Provide the [x, y] coordinate of the cell's center where the given text is located.  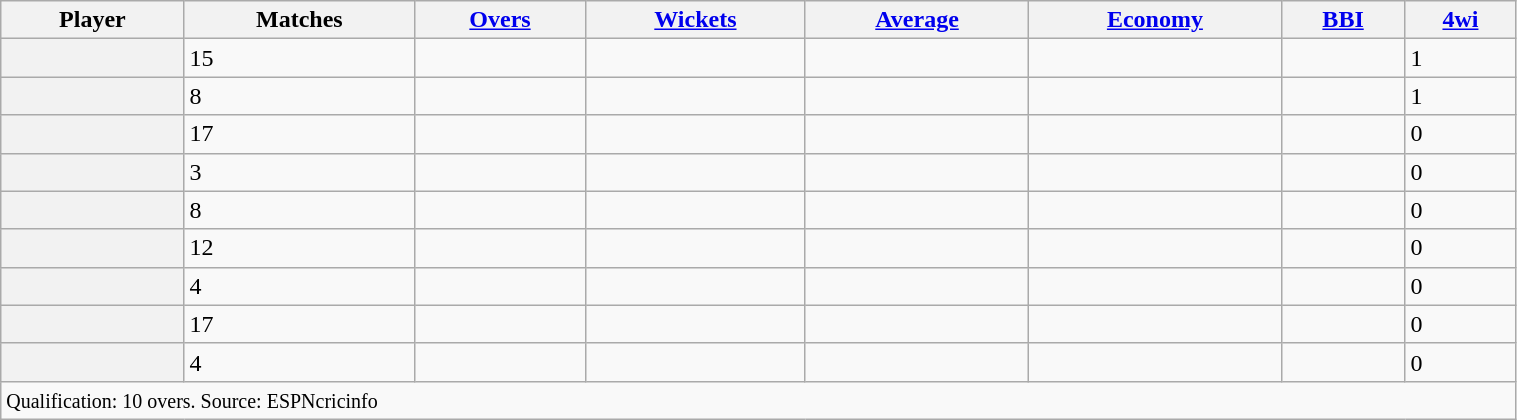
Matches [300, 20]
3 [300, 172]
Overs [500, 20]
Economy [1156, 20]
Average [916, 20]
Player [92, 20]
Wickets [695, 20]
12 [300, 248]
15 [300, 58]
4wi [1460, 20]
BBI [1343, 20]
Qualification: 10 overs. Source: ESPNcricinfo [758, 400]
